Return the [x, y] coordinate for the center point of the cell that contains the specified text.  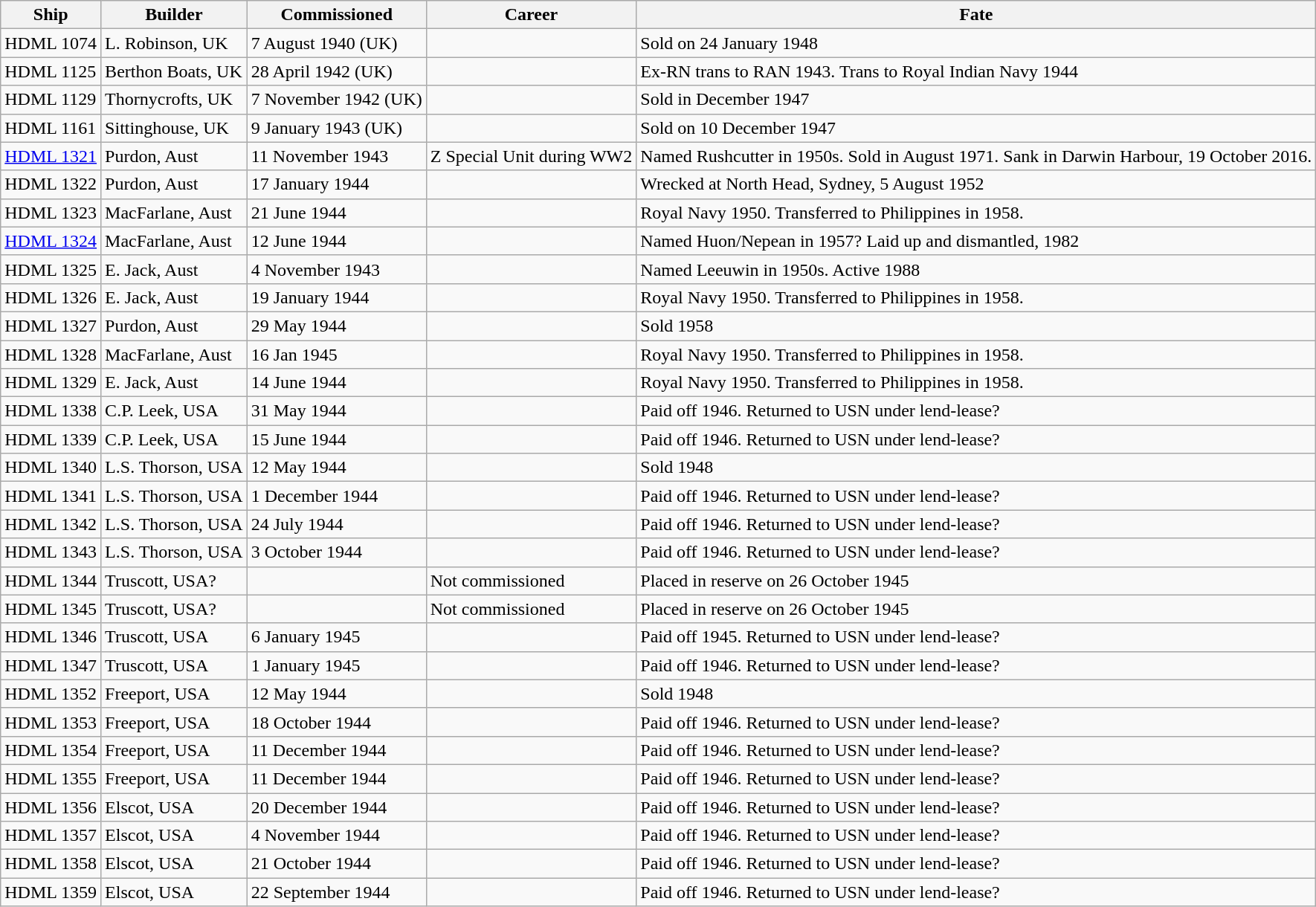
Ship [51, 15]
HDML 1345 [51, 609]
7 August 1940 (UK) [336, 43]
29 May 1944 [336, 326]
Commissioned [336, 15]
22 September 1944 [336, 892]
HDML 1341 [51, 496]
HDML 1322 [51, 184]
31 May 1944 [336, 411]
15 June 1944 [336, 439]
4 November 1944 [336, 836]
4 November 1943 [336, 269]
HDML 1329 [51, 383]
20 December 1944 [336, 807]
14 June 1944 [336, 383]
12 June 1944 [336, 241]
HDML 1358 [51, 864]
Sold in December 1947 [976, 100]
HDML 1161 [51, 128]
HDML 1129 [51, 100]
16 Jan 1945 [336, 355]
24 July 1944 [336, 524]
HDML 1327 [51, 326]
17 January 1944 [336, 184]
HDML 1074 [51, 43]
Career [531, 15]
HDML 1346 [51, 637]
Sold 1958 [976, 326]
3 October 1944 [336, 552]
Sold on 24 January 1948 [976, 43]
HDML 1354 [51, 750]
28 April 1942 (UK) [336, 71]
HDML 1342 [51, 524]
Ex-RN trans to RAN 1943. Trans to Royal Indian Navy 1944 [976, 71]
18 October 1944 [336, 722]
Berthon Boats, UK [174, 71]
Thornycrofts, UK [174, 100]
Builder [174, 15]
1 December 1944 [336, 496]
HDML 1353 [51, 722]
6 January 1945 [336, 637]
7 November 1942 (UK) [336, 100]
HDML 1338 [51, 411]
HDML 1344 [51, 581]
21 June 1944 [336, 213]
HDML 1347 [51, 665]
HDML 1326 [51, 297]
HDML 1359 [51, 892]
HDML 1325 [51, 269]
Named Huon/Nepean in 1957? Laid up and dismantled, 1982 [976, 241]
HDML 1339 [51, 439]
Wrecked at North Head, Sydney, 5 August 1952 [976, 184]
Paid off 1945. Returned to USN under lend-lease? [976, 637]
HDML 1125 [51, 71]
HDML 1324 [51, 241]
HDML 1352 [51, 694]
1 January 1945 [336, 665]
HDML 1343 [51, 552]
Sold on 10 December 1947 [976, 128]
Sittinghouse, UK [174, 128]
9 January 1943 (UK) [336, 128]
HDML 1355 [51, 778]
HDML 1321 [51, 156]
HDML 1356 [51, 807]
Named Leeuwin in 1950s. Active 1988 [976, 269]
Named Rushcutter in 1950s. Sold in August 1971. Sank in Darwin Harbour, 19 October 2016. [976, 156]
Fate [976, 15]
19 January 1944 [336, 297]
HDML 1323 [51, 213]
Z Special Unit during WW2 [531, 156]
HDML 1340 [51, 468]
L. Robinson, UK [174, 43]
HDML 1328 [51, 355]
HDML 1357 [51, 836]
21 October 1944 [336, 864]
11 November 1943 [336, 156]
